For the text-containing cell, return its midpoint in (x, y) coordinate format. 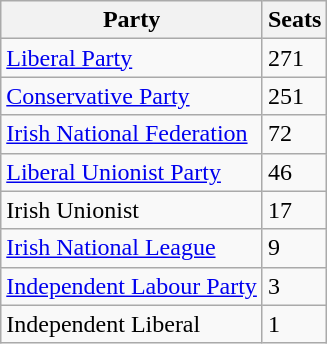
271 (294, 58)
Party (132, 20)
Independent Labour Party (132, 286)
17 (294, 210)
1 (294, 324)
Irish National Federation (132, 134)
9 (294, 248)
Irish National League (132, 248)
251 (294, 96)
Liberal Party (132, 58)
72 (294, 134)
Liberal Unionist Party (132, 172)
Irish Unionist (132, 210)
Independent Liberal (132, 324)
Conservative Party (132, 96)
Seats (294, 20)
46 (294, 172)
3 (294, 286)
